Output the [X, Y] coordinate of the center of the cell containing the given text.  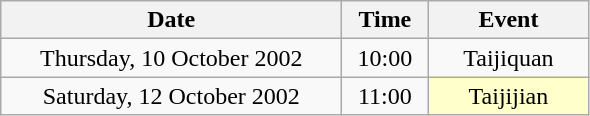
Taijiquan [508, 58]
10:00 [385, 58]
11:00 [385, 96]
Saturday, 12 October 2002 [172, 96]
Time [385, 20]
Taijijian [508, 96]
Event [508, 20]
Date [172, 20]
Thursday, 10 October 2002 [172, 58]
